Detect which cell encompasses the target text, then output its [x, y] center coordinate. 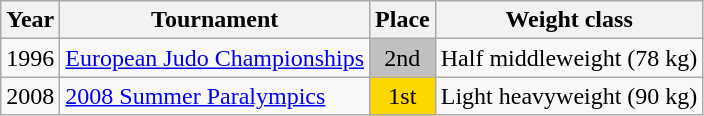
Year [30, 20]
Weight class [569, 20]
Place [403, 20]
2008 [30, 96]
1996 [30, 58]
Light heavyweight (90 kg) [569, 96]
European Judo Championships [215, 58]
Half middleweight (78 kg) [569, 58]
2nd [403, 58]
Tournament [215, 20]
1st [403, 96]
2008 Summer Paralympics [215, 96]
